Scan for the cell matching the given text and deliver its (x, y) coordinate at center. 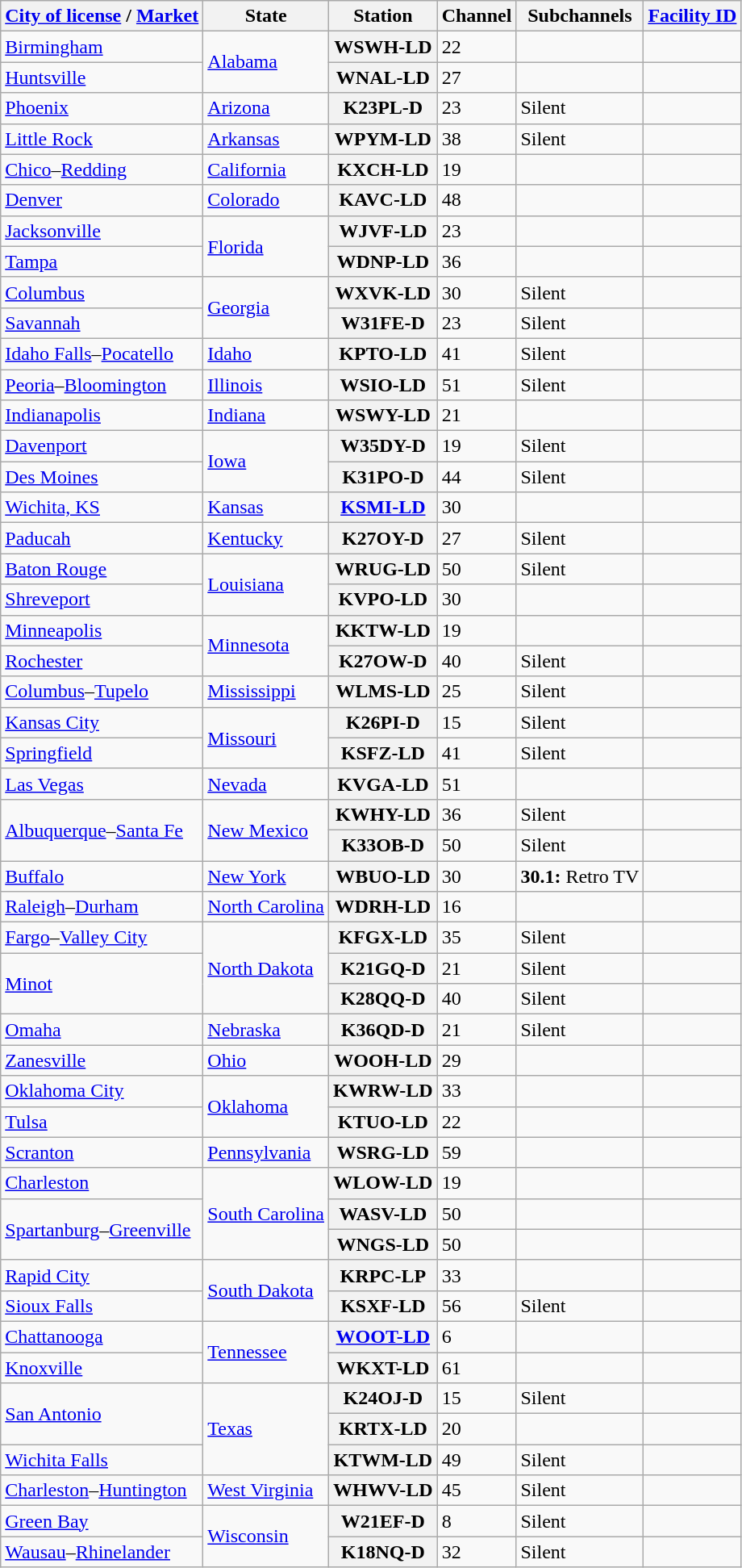
30.1: Retro TV (580, 876)
WBUO-LD (382, 876)
KXCH-LD (382, 169)
Sioux Falls (102, 1306)
Des Moines (102, 477)
Rapid City (102, 1275)
K23PL-D (382, 108)
W31FE-D (382, 323)
Alabama (266, 62)
K24OJ-D (382, 1399)
Jacksonville (102, 231)
Station (382, 16)
WXVK-LD (382, 292)
Kansas (266, 508)
WLMS-LD (382, 692)
Scranton (102, 1152)
WDNP-LD (382, 261)
City of license / Market (102, 16)
KVPO-LD (382, 600)
WOOH-LD (382, 1060)
Shreveport (102, 600)
Davenport (102, 446)
Indianapolis (102, 416)
New Mexico (266, 830)
Iowa (266, 462)
Tulsa (102, 1122)
6 (477, 1336)
California (266, 169)
WSIO-LD (382, 385)
North Carolina (266, 907)
K26PI-D (382, 722)
KWRW-LD (382, 1091)
KFGX-LD (382, 938)
Texas (266, 1429)
25 (477, 692)
Subchannels (580, 16)
K27OW-D (382, 661)
59 (477, 1152)
Phoenix (102, 108)
KTUO-LD (382, 1122)
Colorado (266, 200)
Spartanburg–Greenville (102, 1229)
WOOT-LD (382, 1336)
WPYM-LD (382, 139)
Facility ID (692, 16)
KWHY-LD (382, 814)
Arkansas (266, 139)
Pennsylvania (266, 1152)
Wichita, KS (102, 508)
Little Rock (102, 139)
WSWH-LD (382, 47)
Buffalo (102, 876)
38 (477, 139)
K18NQ-D (382, 1552)
K21GQ-D (382, 968)
South Carolina (266, 1214)
KPTO-LD (382, 353)
K36QD-D (382, 1030)
Chattanooga (102, 1336)
Paducah (102, 538)
Charleston (102, 1183)
WSWY-LD (382, 416)
North Dakota (266, 968)
WKXT-LD (382, 1368)
KAVC-LD (382, 200)
WJVF-LD (382, 231)
48 (477, 200)
WDRH-LD (382, 907)
K33OB-D (382, 845)
Louisiana (266, 584)
West Virginia (266, 1491)
29 (477, 1060)
Minnesota (266, 646)
K27OY-D (382, 538)
Minot (102, 984)
KTWM-LD (382, 1460)
Baton Rouge (102, 569)
WASV-LD (382, 1214)
61 (477, 1368)
Arizona (266, 108)
W21EF-D (382, 1521)
KSMI-LD (382, 508)
Huntsville (102, 77)
Idaho (266, 353)
Columbus–Tupelo (102, 692)
KKTW-LD (382, 630)
Georgia (266, 307)
Las Vegas (102, 784)
WNAL-LD (382, 77)
44 (477, 477)
Knoxville (102, 1368)
Channel (477, 16)
New York (266, 876)
Wisconsin (266, 1537)
KSXF-LD (382, 1306)
Tennessee (266, 1352)
WHWV-LD (382, 1491)
WSRG-LD (382, 1152)
Kansas City (102, 722)
Denver (102, 200)
San Antonio (102, 1414)
Illinois (266, 385)
WRUG-LD (382, 569)
Idaho Falls–Pocatello (102, 353)
South Dakota (266, 1290)
KRTX-LD (382, 1429)
Rochester (102, 661)
56 (477, 1306)
Peoria–Bloomington (102, 385)
WLOW-LD (382, 1183)
Omaha (102, 1030)
Kentucky (266, 538)
Columbus (102, 292)
Indiana (266, 416)
Wausau–Rhinelander (102, 1552)
Birmingham (102, 47)
Minneapolis (102, 630)
32 (477, 1552)
Raleigh–Durham (102, 907)
20 (477, 1429)
Wichita Falls (102, 1460)
Oklahoma (266, 1106)
Zanesville (102, 1060)
Albuquerque–Santa Fe (102, 830)
Savannah (102, 323)
Ohio (266, 1060)
Springfield (102, 753)
Green Bay (102, 1521)
Missouri (266, 738)
Tampa (102, 261)
49 (477, 1460)
W35DY-D (382, 446)
Oklahoma City (102, 1091)
Fargo–Valley City (102, 938)
16 (477, 907)
35 (477, 938)
Charleston–Huntington (102, 1491)
Mississippi (266, 692)
Nevada (266, 784)
KVGA-LD (382, 784)
K31PO-D (382, 477)
45 (477, 1491)
KRPC-LP (382, 1275)
Florida (266, 246)
KSFZ-LD (382, 753)
Chico–Redding (102, 169)
Nebraska (266, 1030)
K28QQ-D (382, 999)
WNGS-LD (382, 1244)
State (266, 16)
8 (477, 1521)
